Provide the (X, Y) coordinate of the cell's center where the given text is located.  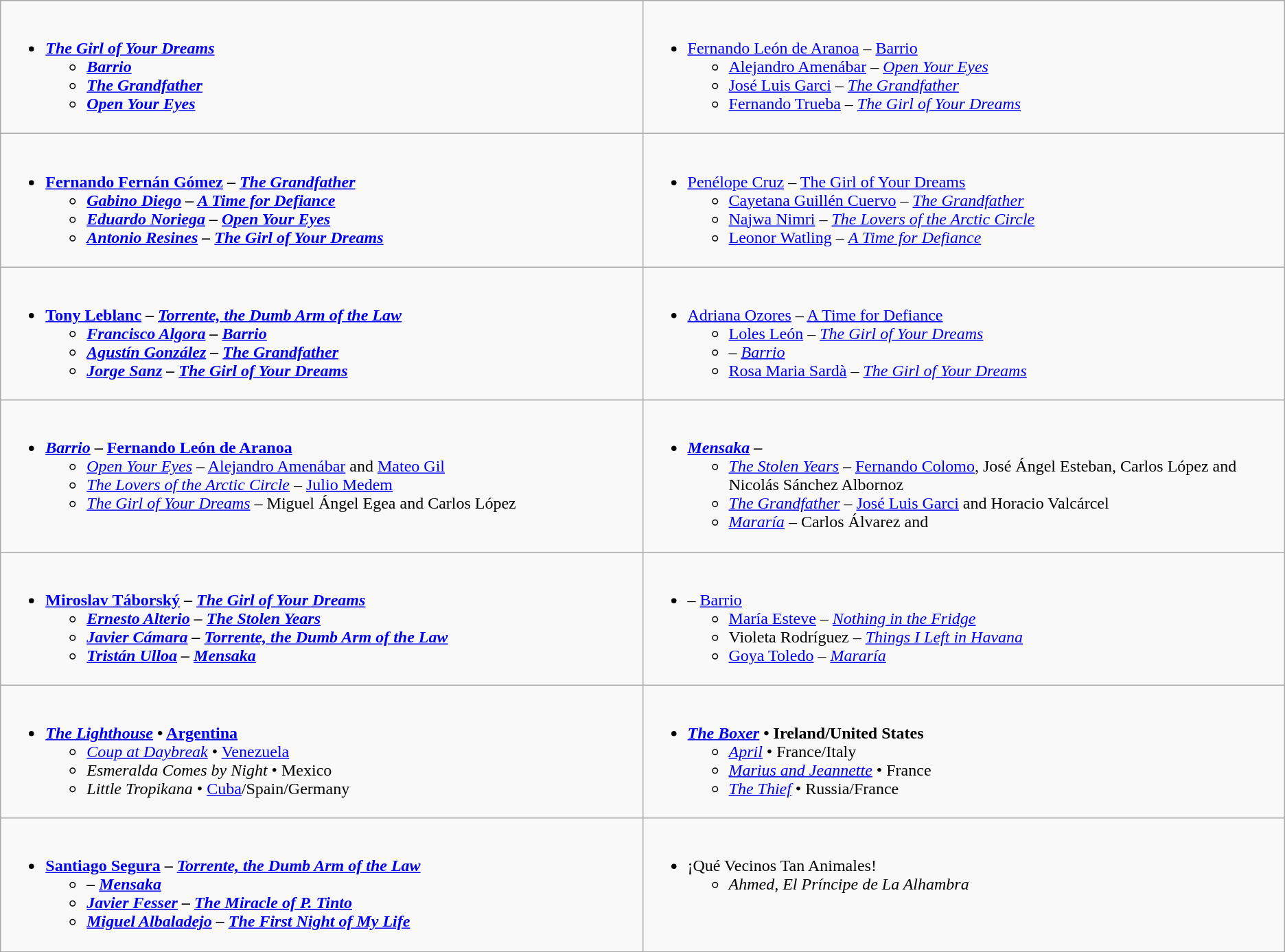
Miroslav Táborský – The Girl of Your DreamsErnesto Alterio – The Stolen YearsJavier Cámara – Torrente, the Dumb Arm of the LawTristán Ulloa – Mensaka (321, 618)
Fernando León de Aranoa – BarrioAlejandro Amenábar – Open Your EyesJosé Luis Garci – The GrandfatherFernando Trueba – The Girl of Your Dreams (964, 67)
The Boxer • Ireland/United StatesApril • France/ItalyMarius and Jeannette • FranceThe Thief • Russia/France (964, 752)
– BarrioMaría Esteve – Nothing in the FridgeVioleta Rodríguez – Things I Left in HavanaGoya Toledo – Mararía (964, 618)
Santiago Segura – Torrente, the Dumb Arm of the Law – MensakaJavier Fesser – The Miracle of P. TintoMiguel Albaladejo – The First Night of My Life (321, 885)
Fernando Fernán Gómez – The GrandfatherGabino Diego – A Time for DefianceEduardo Noriega – Open Your EyesAntonio Resines – The Girl of Your Dreams (321, 200)
¡Qué Vecinos Tan Animales!Ahmed, El Príncipe de La Alhambra (964, 885)
Adriana Ozores – A Time for DefianceLoles León – The Girl of Your Dreams – BarrioRosa Maria Sardà – The Girl of Your Dreams (964, 334)
The Girl of Your DreamsBarrioThe GrandfatherOpen Your Eyes (321, 67)
The Lighthouse • ArgentinaCoup at Daybreak • VenezuelaEsmeralda Comes by Night • MexicoLittle Tropikana • Cuba/Spain/Germany (321, 752)
Tony Leblanc – Torrente, the Dumb Arm of the LawFrancisco Algora – BarrioAgustín González – The GrandfatherJorge Sanz – The Girl of Your Dreams (321, 334)
